Return the [x, y] coordinate for the center point of the cell that contains the specified text.  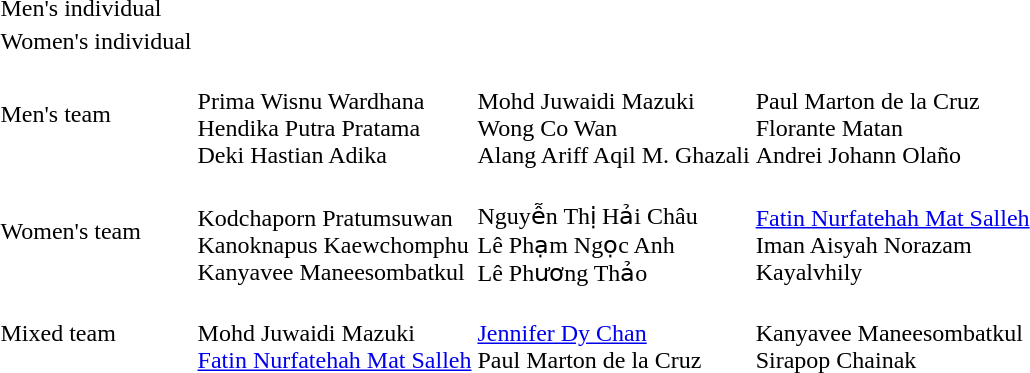
Mohd Juwaidi MazukiWong Co WanAlang Ariff Aqil M. Ghazali [614, 114]
Nguyễn Thị Hải ChâuLê Phạm Ngọc AnhLê Phương Thảo [614, 231]
Kodchaporn PratumsuwanKanoknapus KaewchomphuKanyavee Maneesombatkul [334, 231]
Prima Wisnu WardhanaHendika Putra PratamaDeki Hastian Adika [334, 114]
